Identify which cell holds the provided text, then report its [X, Y] central coordinate. 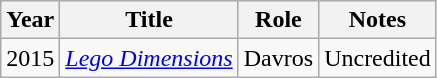
Title [149, 20]
Lego Dimensions [149, 58]
Role [278, 20]
2015 [30, 58]
Notes [378, 20]
Uncredited [378, 58]
Davros [278, 58]
Year [30, 20]
